Identify which cell holds the provided text, then report its [x, y] central coordinate. 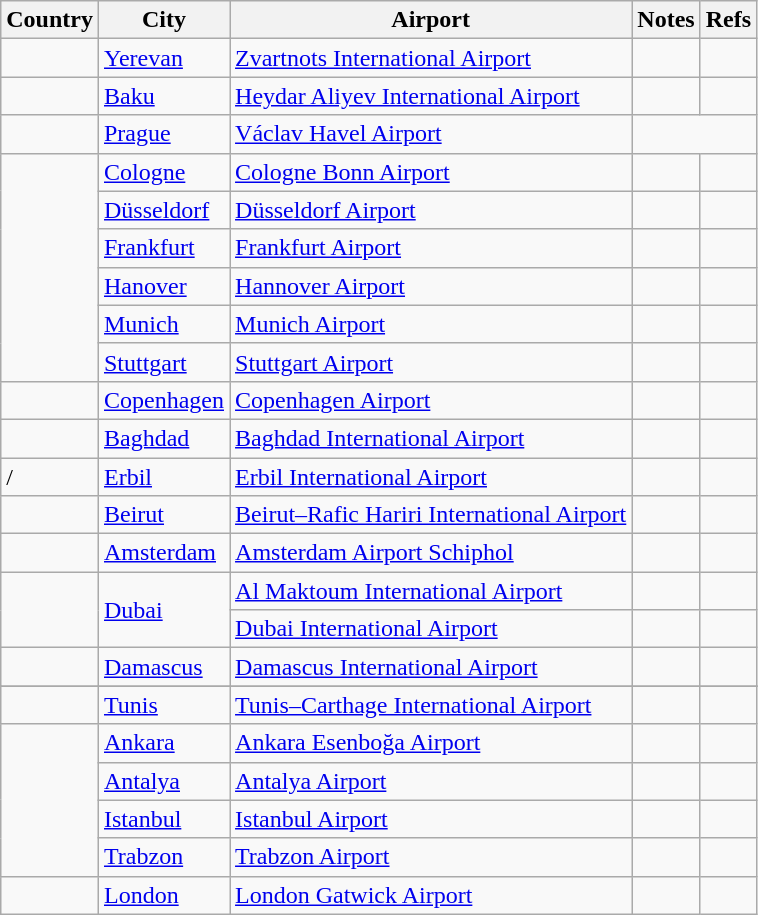
Amsterdam [164, 553]
Cologne Bonn Airport [431, 172]
Notes [666, 20]
Baghdad International Airport [431, 438]
Yerevan [164, 58]
Zvartnots International Airport [431, 58]
Frankfurt Airport [431, 248]
Refs [728, 20]
Stuttgart [164, 362]
Dubai International Airport [431, 629]
Frankfurt [164, 248]
Munich Airport [431, 324]
Istanbul [164, 819]
Ankara Esenboğa Airport [431, 743]
Hannover Airport [431, 286]
Damascus International Airport [431, 667]
Stuttgart Airport [431, 362]
London [164, 895]
Baghdad [164, 438]
Václav Havel Airport [431, 134]
Erbil International Airport [431, 477]
Damascus [164, 667]
Trabzon Airport [431, 857]
Al Maktoum International Airport [431, 591]
/ [50, 477]
Tunis–Carthage International Airport [431, 705]
Düsseldorf [164, 210]
Baku [164, 96]
Ankara [164, 743]
Copenhagen [164, 400]
Country [50, 20]
Istanbul Airport [431, 819]
Tunis [164, 705]
Antalya [164, 781]
Beirut–Rafic Hariri International Airport [431, 515]
London Gatwick Airport [431, 895]
Düsseldorf Airport [431, 210]
Heydar Aliyev International Airport [431, 96]
Trabzon [164, 857]
Dubai [164, 610]
City [164, 20]
Cologne [164, 172]
Erbil [164, 477]
Hanover [164, 286]
Antalya Airport [431, 781]
Copenhagen Airport [431, 400]
Airport [431, 20]
Prague [164, 134]
Beirut [164, 515]
Munich [164, 324]
Amsterdam Airport Schiphol [431, 553]
